Locate the cell with the specified text and output its [X, Y] center coordinate. 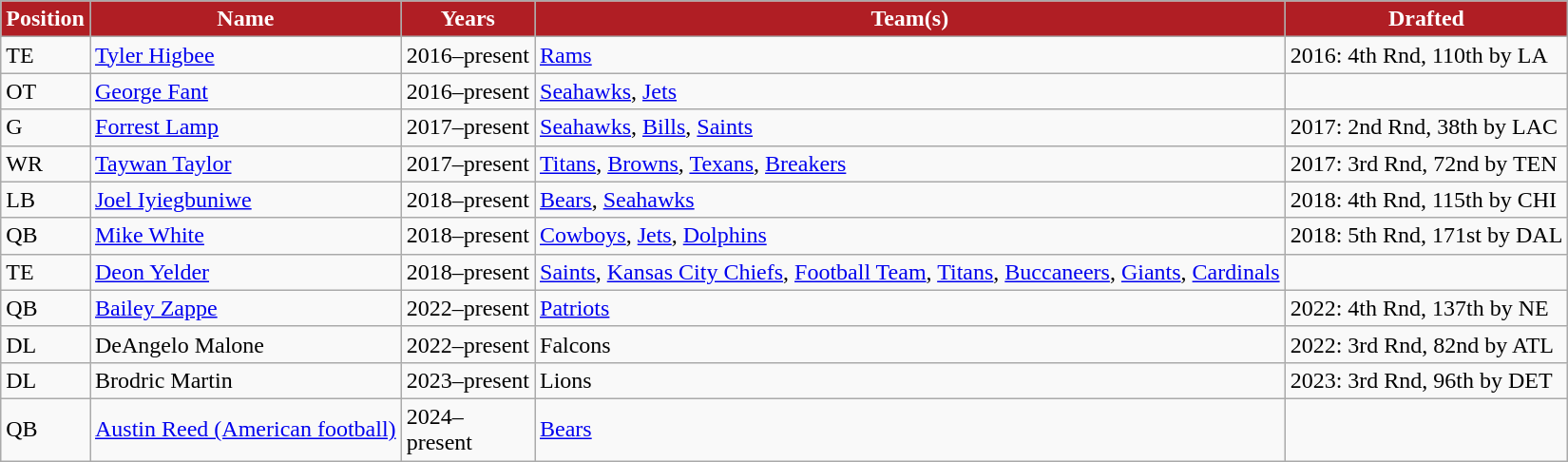
Saints, Kansas City Chiefs, Football Team, Titans, Buccaneers, Giants, Cardinals [909, 272]
Titans, Browns, Texans, Breakers [909, 164]
2018: 4th Rnd, 115th by CHI [1426, 200]
Deon Yelder [245, 272]
Seahawks, Bills, Saints [909, 127]
Taywan Taylor [245, 164]
2022: 4th Rnd, 137th by NE [1426, 308]
2016: 4th Rnd, 110th by LA [1426, 55]
Patriots [909, 308]
WR [46, 164]
Mike White [245, 236]
DeAngelo Malone [245, 344]
Bailey Zappe [245, 308]
Drafted [1426, 19]
2023–present [468, 380]
Tyler Higbee [245, 55]
Austin Reed (American football) [245, 430]
Falcons [909, 344]
2017: 3rd Rnd, 72nd by TEN [1426, 164]
2024–present [468, 430]
Bears, Seahawks [909, 200]
Lions [909, 380]
2023: 3rd Rnd, 96th by DET [1426, 380]
Bears [909, 430]
2018: 5th Rnd, 171st by DAL [1426, 236]
OT [46, 91]
Rams [909, 55]
Joel Iyiegbuniwe [245, 200]
Team(s) [909, 19]
2022: 3rd Rnd, 82nd by ATL [1426, 344]
Forrest Lamp [245, 127]
Years [468, 19]
Name [245, 19]
Position [46, 19]
2017: 2nd Rnd, 38th by LAC [1426, 127]
Brodric Martin [245, 380]
LB [46, 200]
George Fant [245, 91]
Seahawks, Jets [909, 91]
Cowboys, Jets, Dolphins [909, 236]
G [46, 127]
